Return the [X, Y] coordinate for the center point of the cell that contains the specified text.  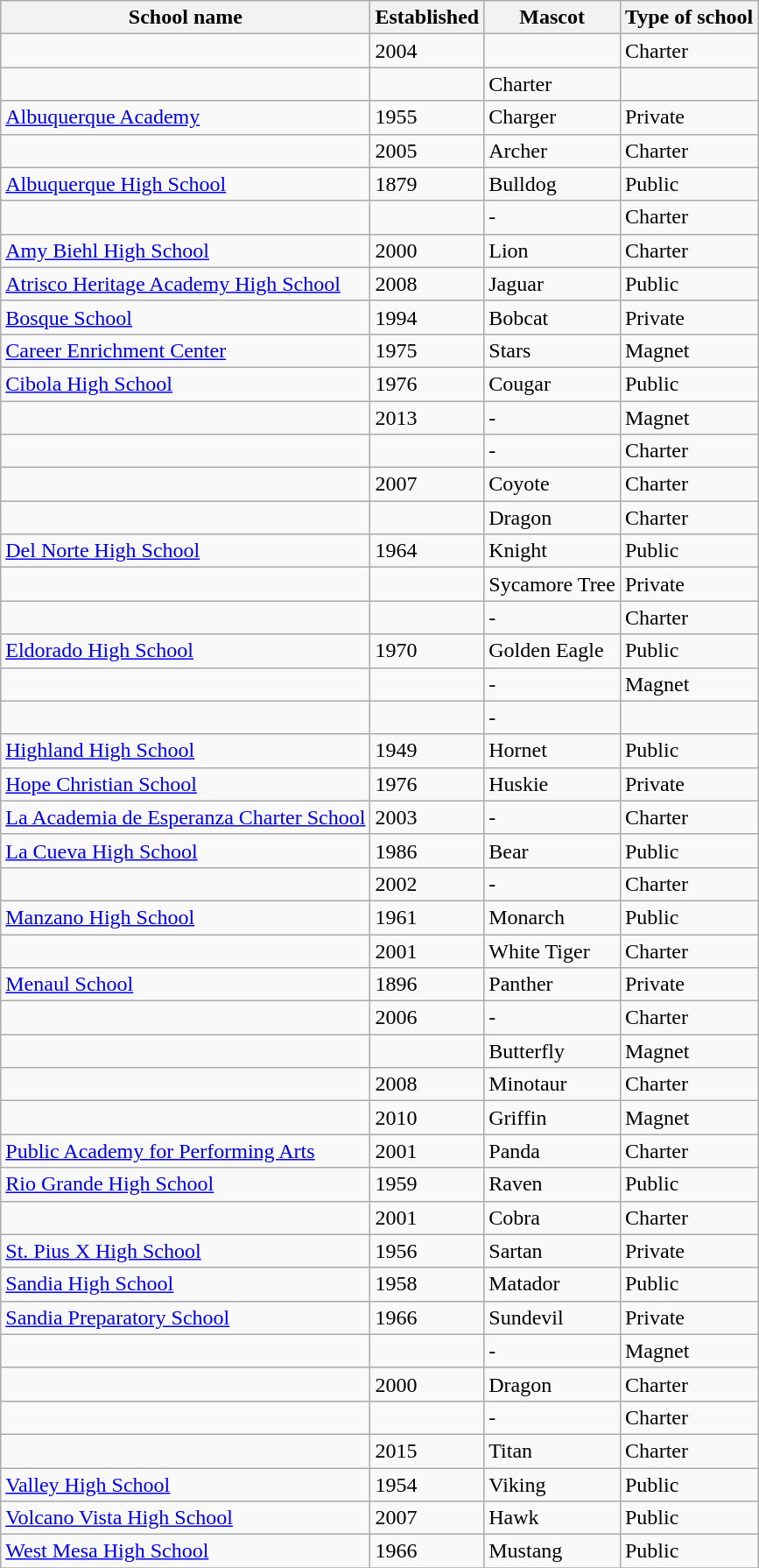
Volcano Vista High School [186, 1518]
Sycamore Tree [552, 584]
Titan [552, 1451]
Archer [552, 151]
1956 [427, 1251]
1964 [427, 551]
Panda [552, 1151]
Sartan [552, 1251]
Type of school [688, 18]
St. Pius X High School [186, 1251]
Huskie [552, 784]
2006 [427, 1018]
Panther [552, 985]
Minotaur [552, 1084]
West Mesa High School [186, 1551]
Del Norte High School [186, 551]
Hornet [552, 751]
Career Enrichment Center [186, 350]
2010 [427, 1118]
Mustang [552, 1551]
Manzano High School [186, 917]
Sundevil [552, 1317]
Charger [552, 117]
Bosque School [186, 317]
Albuquerque High School [186, 184]
Hawk [552, 1518]
Sandia High School [186, 1284]
Valley High School [186, 1485]
Monarch [552, 917]
Sandia Preparatory School [186, 1317]
Raven [552, 1184]
Bulldog [552, 184]
Bear [552, 851]
1970 [427, 651]
La Academia de Esperanza Charter School [186, 817]
Viking [552, 1485]
Griffin [552, 1118]
1879 [427, 184]
1896 [427, 985]
Established [427, 18]
Amy Biehl High School [186, 251]
2004 [427, 51]
Bobcat [552, 317]
White Tiger [552, 950]
Public Academy for Performing Arts [186, 1151]
Atrisco Heritage Academy High School [186, 284]
Cobra [552, 1218]
2002 [427, 884]
1975 [427, 350]
2015 [427, 1451]
Lion [552, 251]
Matador [552, 1284]
1994 [427, 317]
Albuquerque Academy [186, 117]
2003 [427, 817]
Butterfly [552, 1051]
1959 [427, 1184]
Coyote [552, 484]
La Cueva High School [186, 851]
1986 [427, 851]
Jaguar [552, 284]
Rio Grande High School [186, 1184]
1954 [427, 1485]
Golden Eagle [552, 651]
Menaul School [186, 985]
1958 [427, 1284]
Stars [552, 350]
2013 [427, 418]
Hope Christian School [186, 784]
Highland High School [186, 751]
1955 [427, 117]
Knight [552, 551]
Eldorado High School [186, 651]
1961 [427, 917]
2005 [427, 151]
Mascot [552, 18]
Cibola High School [186, 384]
1949 [427, 751]
Cougar [552, 384]
School name [186, 18]
